For the text-containing cell, return its midpoint in (X, Y) coordinate format. 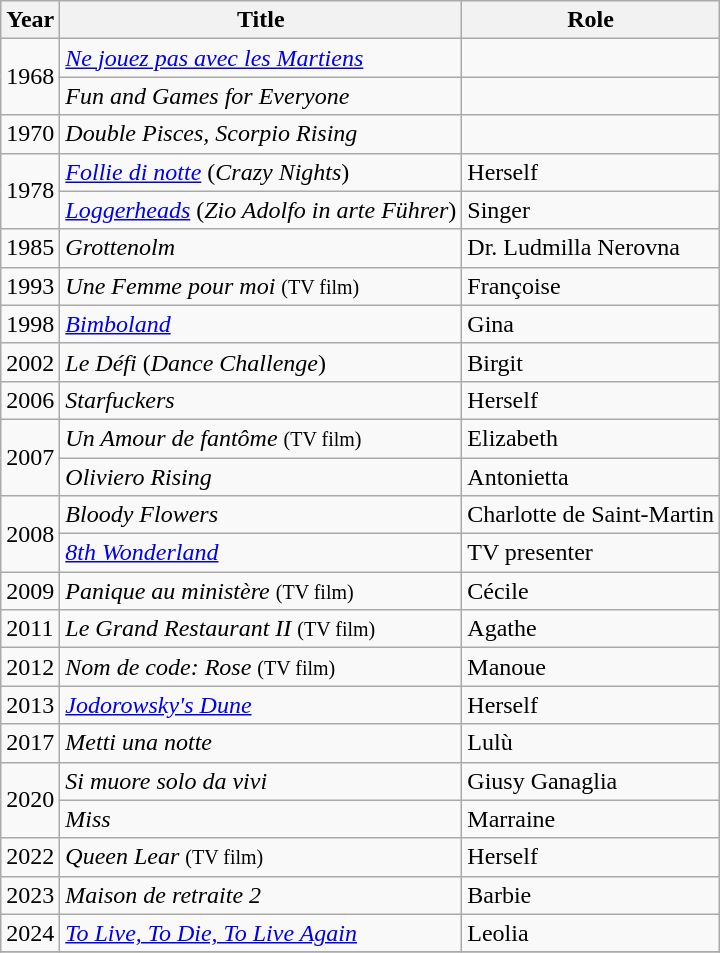
2024 (30, 933)
Queen Lear (TV film) (261, 857)
Le Défi (Dance Challenge) (261, 362)
Maison de retraite 2 (261, 895)
1968 (30, 77)
1985 (30, 248)
2006 (30, 400)
Grottenolm (261, 248)
Panique au ministère (TV film) (261, 591)
Ne jouez pas avec les Martiens (261, 58)
Birgit (591, 362)
Bloody Flowers (261, 515)
1970 (30, 134)
Oliviero Rising (261, 477)
Miss (261, 819)
Marraine (591, 819)
Starfuckers (261, 400)
Le Grand Restaurant II (TV film) (261, 629)
2007 (30, 457)
2009 (30, 591)
To Live, To Die, To Live Again (261, 933)
2020 (30, 800)
1993 (30, 286)
Charlotte de Saint-Martin (591, 515)
Bimboland (261, 324)
Elizabeth (591, 438)
2017 (30, 743)
Une Femme pour moi (TV film) (261, 286)
Title (261, 20)
1978 (30, 191)
Role (591, 20)
TV presenter (591, 553)
2023 (30, 895)
Follie di notte (Crazy Nights) (261, 172)
Cécile (591, 591)
2008 (30, 534)
Leolia (591, 933)
Dr. Ludmilla Nerovna (591, 248)
Agathe (591, 629)
Giusy Ganaglia (591, 781)
Manoue (591, 667)
Françoise (591, 286)
Barbie (591, 895)
Gina (591, 324)
Lulù (591, 743)
2012 (30, 667)
8th Wonderland (261, 553)
2022 (30, 857)
Jodorowsky's Dune (261, 705)
2011 (30, 629)
Nom de code: Rose (TV film) (261, 667)
1998 (30, 324)
Loggerheads (Zio Adolfo in arte Führer) (261, 210)
Un Amour de fantôme (TV film) (261, 438)
Double Pisces, Scorpio Rising (261, 134)
Si muore solo da vivi (261, 781)
Metti una notte (261, 743)
2013 (30, 705)
Year (30, 20)
Singer (591, 210)
Fun and Games for Everyone (261, 96)
2002 (30, 362)
Antonietta (591, 477)
